Identify which cell holds the provided text, then report its [x, y] central coordinate. 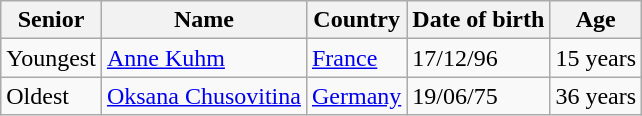
Age [596, 20]
France [356, 58]
36 years [596, 96]
Anne Kuhm [204, 58]
19/06/75 [478, 96]
Name [204, 20]
Date of birth [478, 20]
Senior [52, 20]
Country [356, 20]
Youngest [52, 58]
Oksana Chusovitina [204, 96]
17/12/96 [478, 58]
15 years [596, 58]
Germany [356, 96]
Oldest [52, 96]
